Capture the cell that displays the provided text and extract its [x, y] central coordinate. 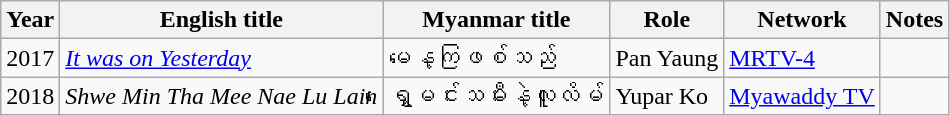
ရွှေမင်းသမီးနဲ့လူလိမ် [496, 96]
မနေ့ကဖြစ်သည် [496, 58]
Notes [914, 20]
It was on Yesterday [222, 58]
Myawaddy TV [802, 96]
MRTV-4 [802, 58]
Myanmar title [496, 20]
Year [30, 20]
2017 [30, 58]
2018 [30, 96]
Network [802, 20]
Role [667, 20]
Shwe Min Tha Mee Nae Lu Lain [222, 96]
English title [222, 20]
Yupar Ko [667, 96]
Pan Yaung [667, 58]
